Locate the cell with the specified text and output its [x, y] center coordinate. 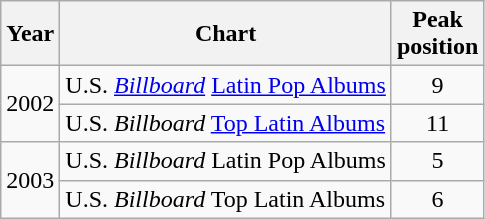
2003 [30, 180]
11 [437, 123]
5 [437, 161]
2002 [30, 104]
6 [437, 199]
9 [437, 85]
Chart [226, 34]
Year [30, 34]
Peakposition [437, 34]
